Determine the (x, y) coordinate at the center of the cell enclosing the given text.  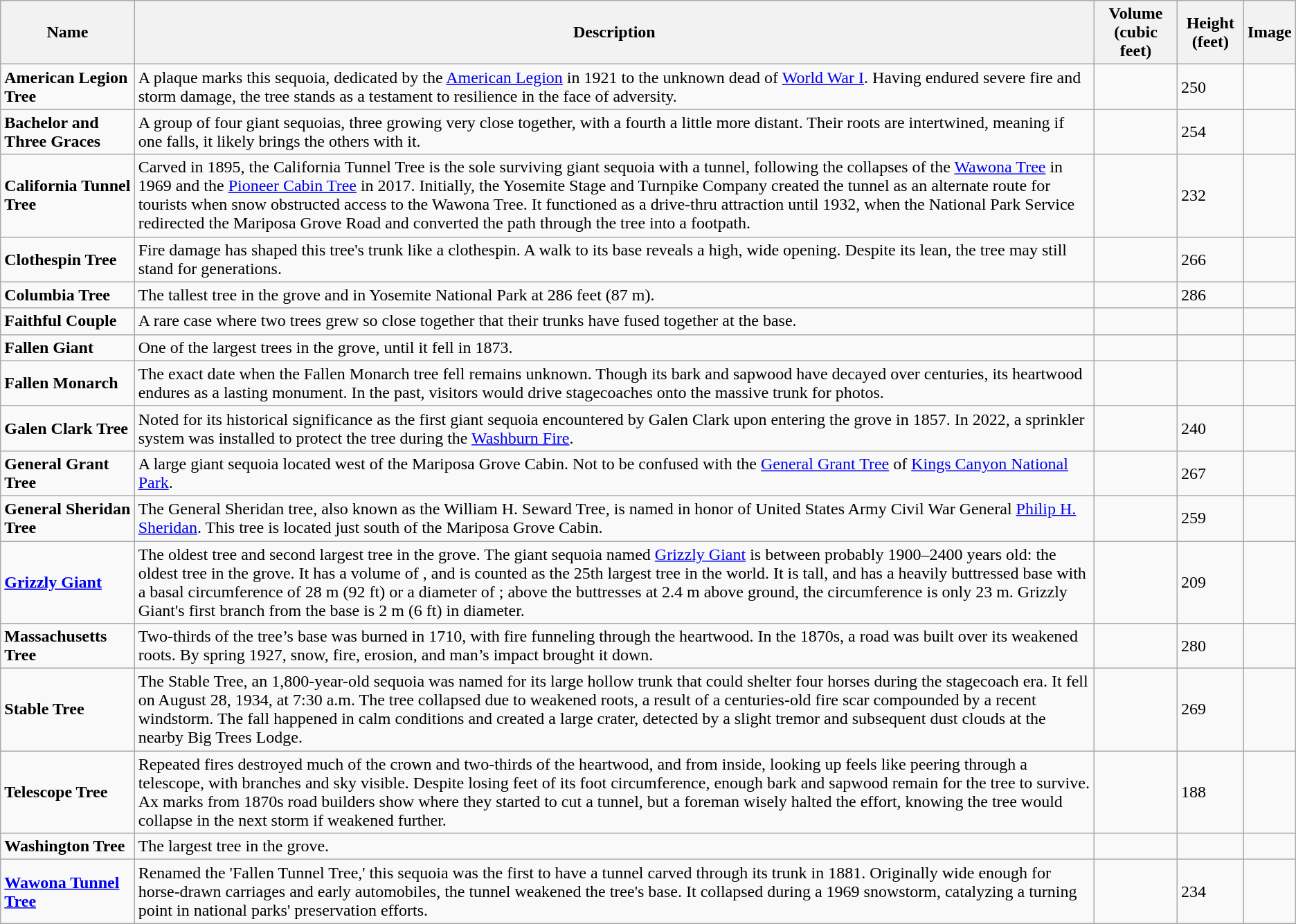
Washington Tree (68, 846)
286 (1210, 295)
American Legion Tree (68, 87)
Faithful Couple (68, 321)
One of the largest trees in the grove, until it fell in 1873. (614, 347)
Image (1270, 33)
Fallen Giant (68, 347)
Height (feet) (1210, 33)
Bachelor and Three Graces (68, 132)
Galen Clark Tree (68, 428)
254 (1210, 132)
Name (68, 33)
The tallest tree in the grove and in Yosemite National Park at 286 feet (87 m). (614, 295)
259 (1210, 518)
232 (1210, 195)
234 (1210, 891)
269 (1210, 710)
California Tunnel Tree (68, 195)
Wawona Tunnel Tree (68, 891)
Stable Tree (68, 710)
The largest tree in the grove. (614, 846)
209 (1210, 583)
Description (614, 33)
266 (1210, 259)
A large giant sequoia located west of the Mariposa Grove Cabin. Not to be confused with the General Grant Tree of Kings Canyon National Park. (614, 473)
Columbia Tree (68, 295)
General Grant Tree (68, 473)
A rare case where two trees grew so close together that their trunks have fused together at the base. (614, 321)
General Sheridan Tree (68, 518)
188 (1210, 792)
267 (1210, 473)
250 (1210, 87)
Massachusetts Tree (68, 646)
Telescope Tree (68, 792)
Fallen Monarch (68, 383)
Clothespin Tree (68, 259)
Grizzly Giant (68, 583)
240 (1210, 428)
Volume (cubic feet) (1136, 33)
280 (1210, 646)
